Return the [X, Y] coordinate for the center point of the cell that contains the specified text.  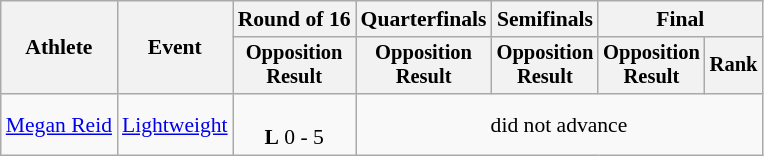
Final [680, 19]
L 0 - 5 [294, 124]
Quarterfinals [424, 19]
Megan Reid [59, 124]
Lightweight [175, 124]
Rank [734, 66]
Event [175, 48]
Round of 16 [294, 19]
Semifinals [546, 19]
did not advance [560, 124]
Athlete [59, 48]
